For the text-containing cell, return its midpoint in (X, Y) coordinate format. 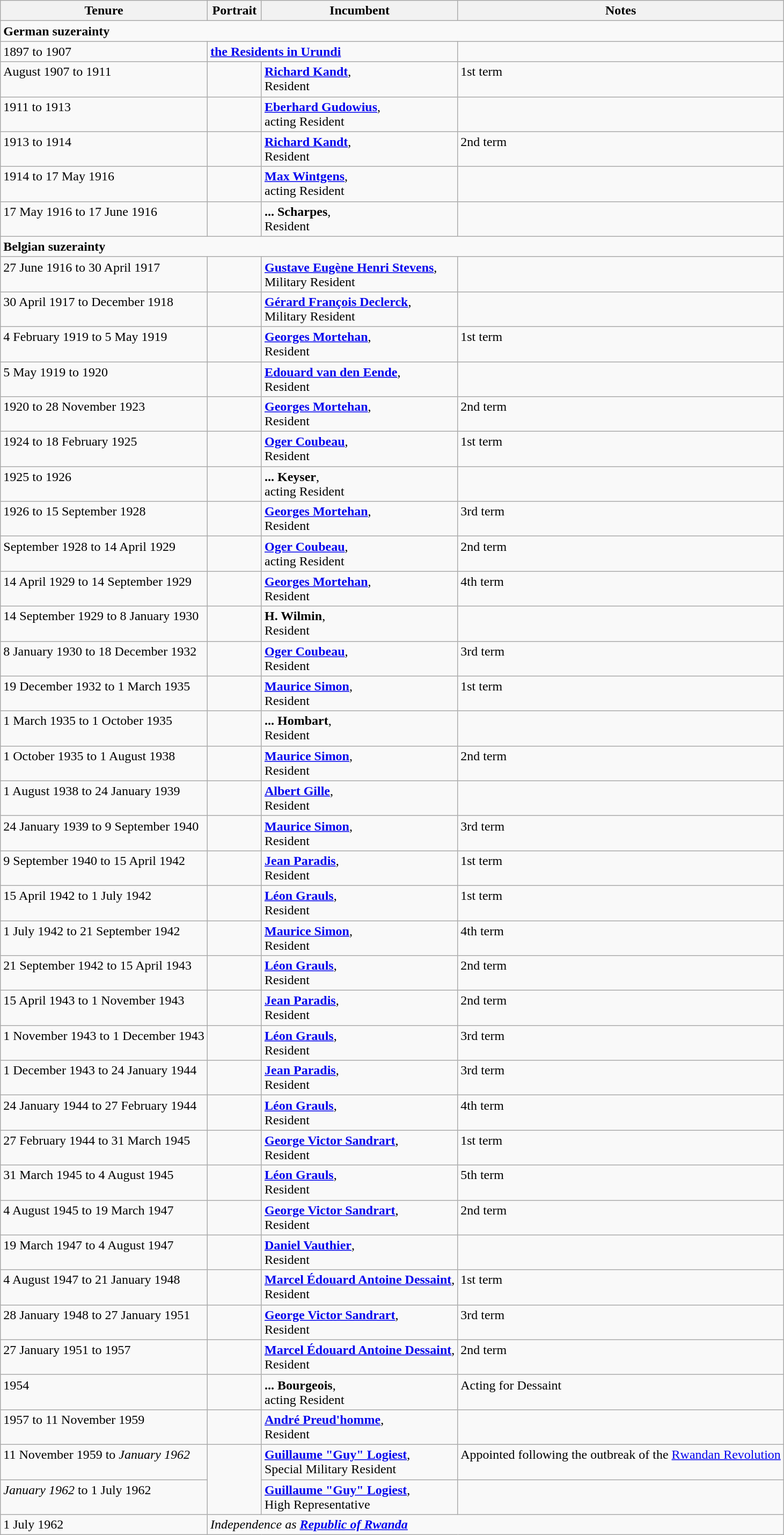
1 July 1962 (104, 1525)
Notes (621, 11)
Incumbent (360, 11)
1 March 1935 to 1 October 1935 (104, 728)
19 March 1947 to 4 August 1947 (104, 1252)
27 June 1916 to 30 April 1917 (104, 274)
1911 to 1913 (104, 114)
Daniel Vauthier, Resident (360, 1252)
September 1928 to 14 April 1929 (104, 554)
H. Wilmin, Resident (360, 624)
17 May 1916 to 17 June 1916 (104, 219)
21 September 1942 to 15 April 1943 (104, 973)
1924 to 18 February 1925 (104, 449)
14 September 1929 to 8 January 1930 (104, 624)
... Hombart, Resident (360, 728)
Portrait (234, 11)
1925 to 1926 (104, 484)
4 February 1919 to 5 May 1919 (104, 344)
Appointed following the outbreak of the Rwandan Revolution (621, 1461)
24 January 1944 to 27 February 1944 (104, 1112)
28 January 1948 to 27 January 1951 (104, 1322)
Guillaume "Guy" Logiest, High Representative (360, 1497)
August 1907 to 1911 (104, 79)
1954 (104, 1392)
Gérard François Declerck, Military Resident (360, 309)
1 July 1942 to 21 September 1942 (104, 937)
1 November 1943 to 1 December 1943 (104, 1043)
31 March 1945 to 4 August 1945 (104, 1182)
Independence as Republic of Rwanda (495, 1525)
15 April 1943 to 1 November 1943 (104, 1008)
André Preud'homme, Resident (360, 1427)
5 May 1919 to 1920 (104, 379)
... Keyser, acting Resident (360, 484)
1 October 1935 to 1 August 1938 (104, 763)
30 April 1917 to December 1918 (104, 309)
1920 to 28 November 1923 (104, 414)
27 February 1944 to 31 March 1945 (104, 1148)
4 August 1947 to 21 January 1948 (104, 1287)
Oger Coubeau, acting Resident (360, 554)
Albert Gille, Resident (360, 798)
Acting for Dessaint (621, 1392)
Tenure (104, 11)
1 December 1943 to 24 January 1944 (104, 1078)
Guillaume "Guy" Logiest, Special Military Resident (360, 1461)
the Residents in Urundi (332, 52)
15 April 1942 to 1 July 1942 (104, 903)
19 December 1932 to 1 March 1935 (104, 694)
... Bourgeois, acting Resident (360, 1392)
... Scharpes, Resident (360, 219)
11 November 1959 to January 1962 (104, 1461)
1957 to 11 November 1959 (104, 1427)
8 January 1930 to 18 December 1932 (104, 658)
14 April 1929 to 14 September 1929 (104, 588)
4 August 1945 to 19 March 1947 (104, 1218)
1 August 1938 to 24 January 1939 (104, 798)
24 January 1939 to 9 September 1940 (104, 833)
Edouard van den Eende, Resident (360, 379)
German suzerainty (392, 31)
9 September 1940 to 15 April 1942 (104, 868)
January 1962 to 1 July 1962 (104, 1497)
Belgian suzerainty (392, 246)
27 January 1951 to 1957 (104, 1357)
1897 to 1907 (104, 52)
Max Wintgens, acting Resident (360, 184)
5th term (621, 1182)
1926 to 15 September 1928 (104, 519)
Gustave Eugène Henri Stevens, Military Resident (360, 274)
1914 to 17 May 1916 (104, 184)
1913 to 1914 (104, 149)
Eberhard Gudowius, acting Resident (360, 114)
